Detect which cell encompasses the target text, then output its (X, Y) center coordinate. 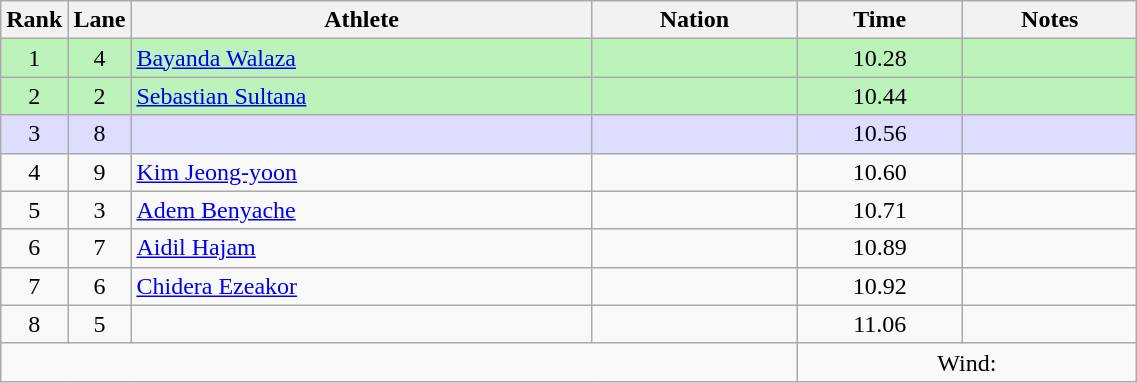
11.06 (880, 324)
Athlete (362, 20)
Adem Benyache (362, 210)
1 (34, 58)
Chidera Ezeakor (362, 286)
Rank (34, 20)
10.60 (880, 172)
9 (100, 172)
Time (880, 20)
Notes (1050, 20)
10.44 (880, 96)
Wind: (967, 362)
10.28 (880, 58)
10.92 (880, 286)
10.89 (880, 248)
Kim Jeong-yoon (362, 172)
Lane (100, 20)
Aidil Hajam (362, 248)
Bayanda Walaza (362, 58)
10.71 (880, 210)
10.56 (880, 134)
Nation (694, 20)
Sebastian Sultana (362, 96)
